Capture the cell that displays the provided text and extract its (x, y) central coordinate. 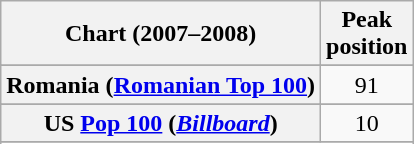
US Pop 100 (Billboard) (161, 123)
Chart (2007–2008) (161, 34)
10 (367, 123)
Romania (Romanian Top 100) (161, 85)
Peakposition (367, 34)
91 (367, 85)
